Locate the cell with the specified text and output its (X, Y) center coordinate. 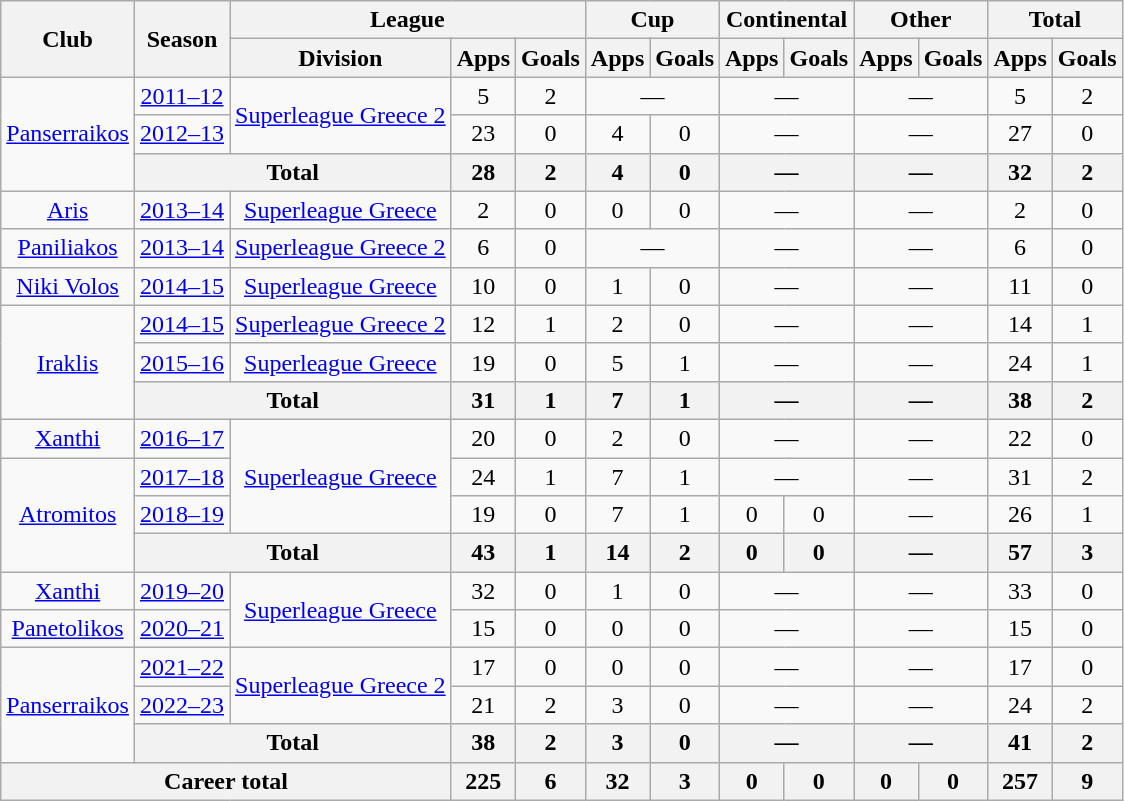
Aris (68, 210)
2016–17 (182, 438)
21 (483, 705)
2012–13 (182, 134)
27 (1020, 134)
257 (1020, 781)
2019–20 (182, 591)
Niki Volos (68, 286)
Paniliakos (68, 248)
9 (1087, 781)
Iraklis (68, 362)
Division (341, 58)
League (408, 20)
Career total (226, 781)
11 (1020, 286)
Other (921, 20)
23 (483, 134)
225 (483, 781)
28 (483, 172)
20 (483, 438)
Season (182, 39)
Atromitos (68, 515)
33 (1020, 591)
2020–21 (182, 629)
43 (483, 553)
41 (1020, 743)
2015–16 (182, 362)
2018–19 (182, 515)
Panetolikos (68, 629)
2011–12 (182, 96)
2022–23 (182, 705)
57 (1020, 553)
Continental (787, 20)
26 (1020, 515)
22 (1020, 438)
2021–22 (182, 667)
10 (483, 286)
12 (483, 324)
Cup (652, 20)
Club (68, 39)
2017–18 (182, 477)
